Capture the cell that displays the provided text and extract its [x, y] central coordinate. 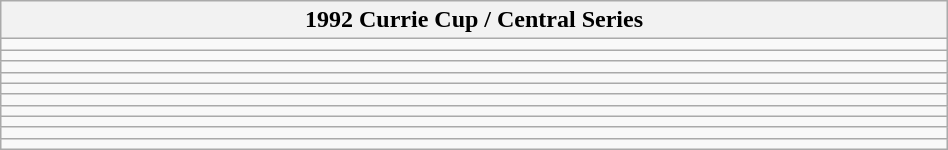
1992 Currie Cup / Central Series [474, 20]
